Extract the [X, Y] coordinate from the center of the cell holding the provided text.  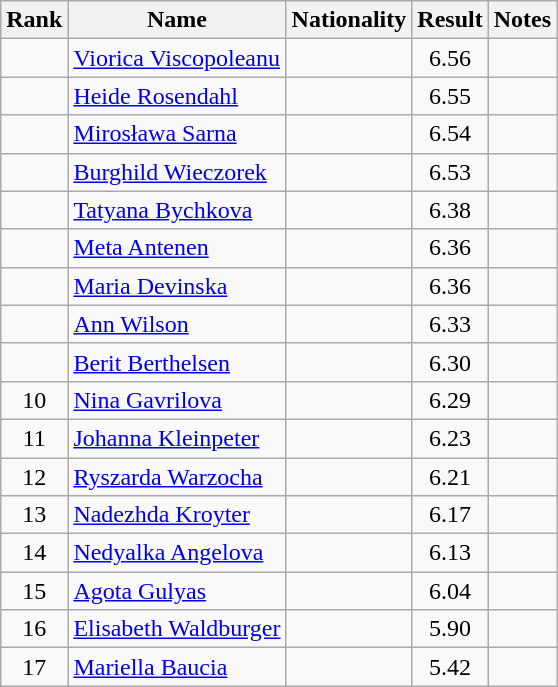
6.23 [450, 438]
6.56 [450, 58]
6.33 [450, 324]
6.55 [450, 96]
13 [34, 515]
6.30 [450, 362]
Tatyana Bychkova [177, 210]
Ryszarda Warzocha [177, 477]
6.53 [450, 172]
Nedyalka Angelova [177, 553]
12 [34, 477]
17 [34, 667]
Heide Rosendahl [177, 96]
11 [34, 438]
16 [34, 629]
Nina Gavrilova [177, 400]
5.42 [450, 667]
10 [34, 400]
Mariella Baucia [177, 667]
Nadezhda Kroyter [177, 515]
6.13 [450, 553]
Burghild Wieczorek [177, 172]
Mirosława Sarna [177, 134]
6.21 [450, 477]
Ann Wilson [177, 324]
6.17 [450, 515]
5.90 [450, 629]
Notes [522, 20]
Name [177, 20]
Johanna Kleinpeter [177, 438]
15 [34, 591]
Viorica Viscopoleanu [177, 58]
6.38 [450, 210]
Result [450, 20]
Agota Gulyas [177, 591]
Nationality [349, 20]
14 [34, 553]
Meta Antenen [177, 248]
6.04 [450, 591]
Elisabeth Waldburger [177, 629]
Maria Devinska [177, 286]
6.29 [450, 400]
Rank [34, 20]
Berit Berthelsen [177, 362]
6.54 [450, 134]
